Pinpoint the cell where the given text exists, returning its (x, y) midpoint coordinate. 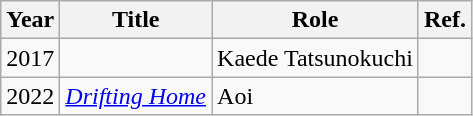
Title (136, 20)
Role (316, 20)
Aoi (316, 96)
2017 (30, 58)
2022 (30, 96)
Kaede Tatsunokuchi (316, 58)
Year (30, 20)
Ref. (444, 20)
Drifting Home (136, 96)
